From the cell containing the given text, extract its center point as (X, Y) coordinate. 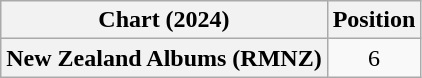
6 (374, 58)
Position (374, 20)
Chart (2024) (164, 20)
New Zealand Albums (RMNZ) (164, 58)
